Output the [X, Y] coordinate of the center of the cell containing the given text.  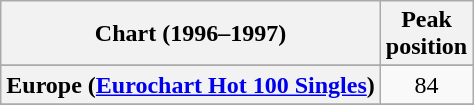
Peakposition [426, 34]
Chart (1996–1997) [191, 34]
Europe (Eurochart Hot 100 Singles) [191, 85]
84 [426, 85]
